For the text-containing cell, return its midpoint in (X, Y) coordinate format. 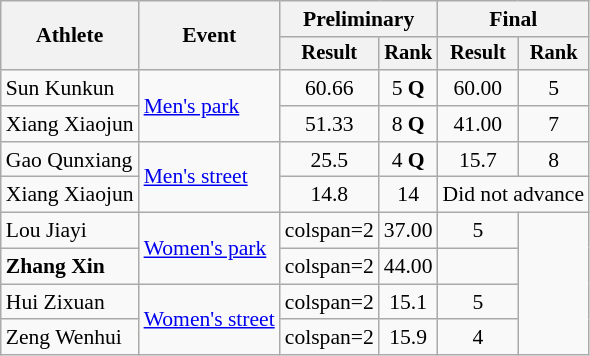
Athlete (70, 36)
60.66 (330, 88)
15.7 (478, 160)
Women's street (210, 320)
Men's street (210, 178)
7 (554, 124)
Lou Jiayi (70, 231)
8 Q (408, 124)
44.00 (408, 267)
8 (554, 160)
5 Q (408, 88)
Hui Zixuan (70, 302)
4 (478, 338)
51.33 (330, 124)
14.8 (330, 195)
Preliminary (359, 19)
15.1 (408, 302)
37.00 (408, 231)
Sun Kunkun (70, 88)
4 Q (408, 160)
25.5 (330, 160)
Zeng Wenhui (70, 338)
Gao Qunxiang (70, 160)
Did not advance (514, 195)
41.00 (478, 124)
14 (408, 195)
Final (514, 19)
Event (210, 36)
Women's park (210, 248)
Men's park (210, 106)
Zhang Xin (70, 267)
15.9 (408, 338)
60.00 (478, 88)
